Return the (X, Y) coordinate for the center point of the cell that contains the specified text.  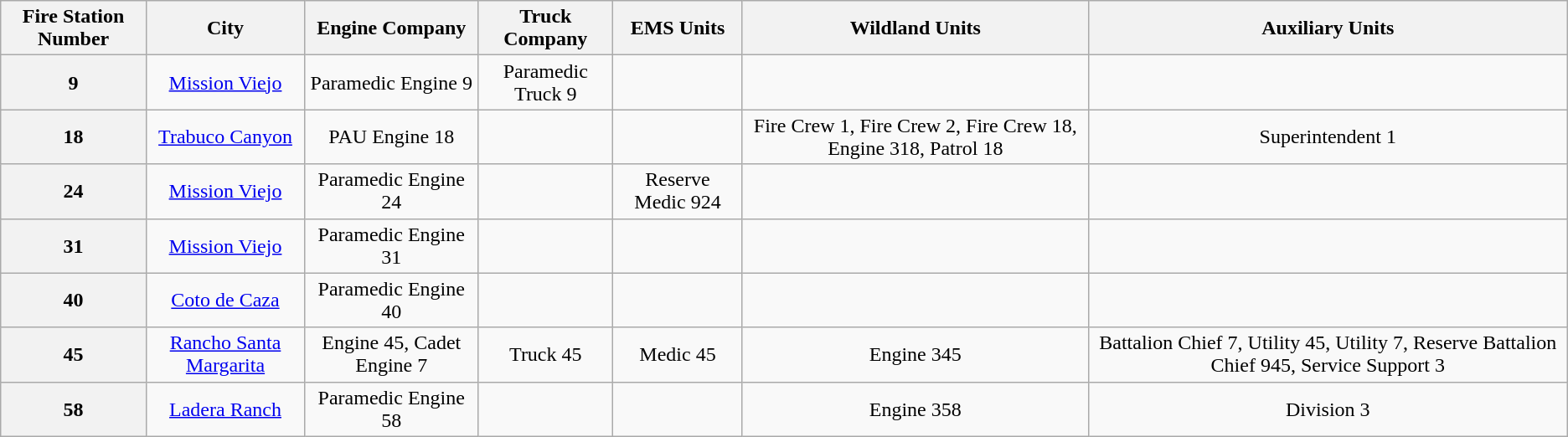
Truck 45 (546, 355)
Battalion Chief 7, Utility 45, Utility 7, Reserve Battalion Chief 945, Service Support 3 (1328, 355)
Rancho Santa Margarita (224, 355)
Paramedic Engine 24 (392, 191)
Paramedic Engine 58 (392, 409)
40 (74, 300)
45 (74, 355)
Ladera Ranch (224, 409)
9 (74, 82)
Fire Station Number (74, 28)
Trabuco Canyon (224, 137)
Paramedic Truck 9 (546, 82)
Engine 358 (915, 409)
Truck Company (546, 28)
24 (74, 191)
Paramedic Engine 40 (392, 300)
Coto de Caza (224, 300)
Engine 45, Cadet Engine 7 (392, 355)
Medic 45 (678, 355)
58 (74, 409)
Division 3 (1328, 409)
Engine Company (392, 28)
EMS Units (678, 28)
Paramedic Engine 31 (392, 246)
18 (74, 137)
Auxiliary Units (1328, 28)
Engine 345 (915, 355)
Fire Crew 1, Fire Crew 2, Fire Crew 18, Engine 318, Patrol 18 (915, 137)
PAU Engine 18 (392, 137)
Reserve Medic 924 (678, 191)
31 (74, 246)
Wildland Units (915, 28)
City (224, 28)
Superintendent 1 (1328, 137)
Paramedic Engine 9 (392, 82)
